Return [X, Y] of the center of cell containing provided text 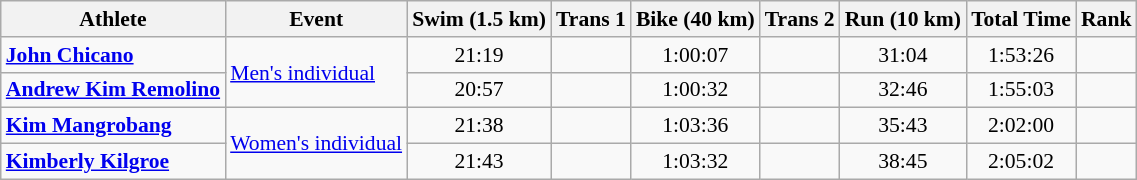
2:02:00 [1021, 126]
Women's individual [316, 144]
1:00:32 [696, 90]
21:19 [479, 55]
Trans 1 [591, 19]
20:57 [479, 90]
31:04 [903, 55]
21:38 [479, 126]
32:46 [903, 90]
1:53:26 [1021, 55]
Run (10 km) [903, 19]
Men's individual [316, 72]
Trans 2 [800, 19]
Swim (1.5 km) [479, 19]
1:55:03 [1021, 90]
Kim Mangrobang [113, 126]
1:03:32 [696, 162]
John Chicano [113, 55]
Athlete [113, 19]
Rank [1106, 19]
2:05:02 [1021, 162]
38:45 [903, 162]
Bike (40 km) [696, 19]
1:03:36 [696, 126]
1:00:07 [696, 55]
Event [316, 19]
35:43 [903, 126]
Andrew Kim Remolino [113, 90]
Total Time [1021, 19]
Kimberly Kilgroe [113, 162]
21:43 [479, 162]
